Search for the cell housing the specified text and yield its (x, y) center coordinate. 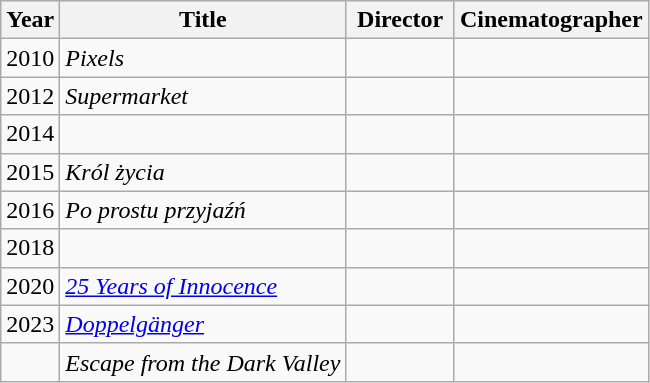
Po prostu przyjaźń (203, 210)
Director (400, 20)
Year (30, 20)
Król życia (203, 172)
Pixels (203, 58)
25 Years of Innocence (203, 286)
2020 (30, 286)
2012 (30, 96)
2016 (30, 210)
2023 (30, 324)
2018 (30, 248)
Doppelgänger (203, 324)
Supermarket (203, 96)
Title (203, 20)
2010 (30, 58)
Escape from the Dark Valley (203, 362)
2015 (30, 172)
2014 (30, 134)
Cinematographer (551, 20)
